Search for the cell housing the specified text and yield its [x, y] center coordinate. 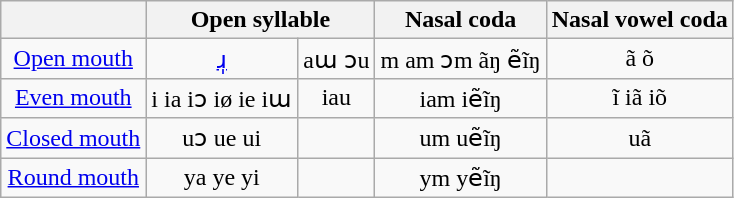
Closed mouth [74, 138]
m am ɔm ãŋ ẽĩŋ [460, 59]
uɔ ue ui [222, 138]
ym yẽĩŋ [460, 178]
ya ye yi [222, 178]
ɹ̩ [222, 59]
aɯ ɔu [336, 59]
Round mouth [74, 178]
Even mouth [74, 98]
Nasal coda [460, 20]
ĩ iã iõ [640, 98]
Nasal vowel coda [640, 20]
i ia iɔ iø ie iɯ [222, 98]
ã õ [640, 59]
iau [336, 98]
um uẽĩŋ [460, 138]
uã [640, 138]
Open syllable [260, 20]
iam iẽĩŋ [460, 98]
Open mouth [74, 59]
